For the text-containing cell, return its midpoint in (X, Y) coordinate format. 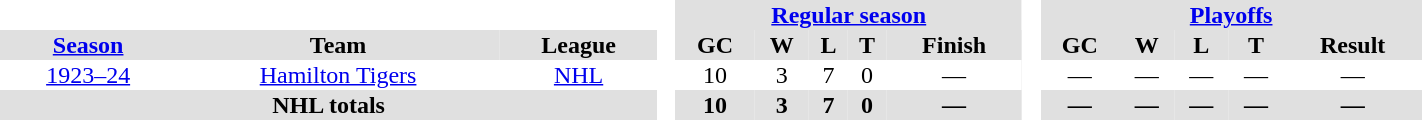
NHL totals (328, 105)
NHL (578, 75)
Team (338, 45)
League (578, 45)
Regular season (848, 15)
Hamilton Tigers (338, 75)
Season (88, 45)
Finish (954, 45)
1923–24 (88, 75)
Result (1352, 45)
Playoffs (1231, 15)
